Pinpoint the cell where the given text exists, returning its [X, Y] midpoint coordinate. 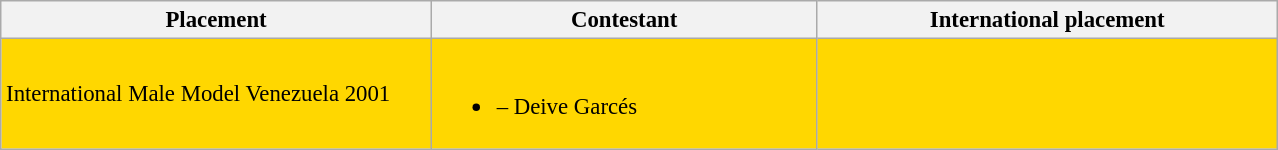
– Deive Garcés [624, 94]
International Male Model Venezuela 2001 [216, 94]
International placement [1048, 20]
Contestant [624, 20]
Placement [216, 20]
